Pinpoint the cell where the given text exists, returning its [x, y] midpoint coordinate. 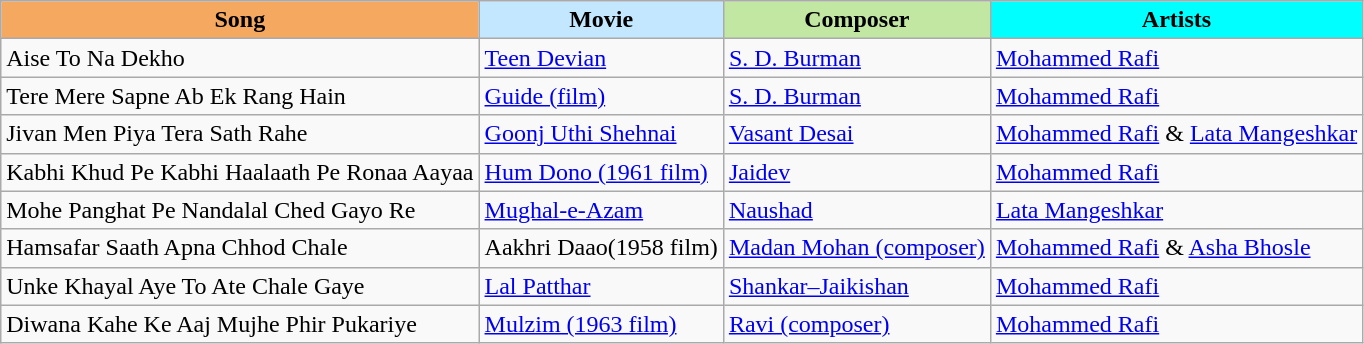
Shankar–Jaikishan [856, 286]
Ravi (composer) [856, 324]
Teen Devian [601, 58]
Composer [856, 20]
Madan Mohan (composer) [856, 248]
Diwana Kahe Ke Aaj Mujhe Phir Pukariye [240, 324]
Guide (film) [601, 96]
Aise To Na Dekho [240, 58]
Lal Patthar [601, 286]
Mohe Panghat Pe Nandalal Ched Gayo Re [240, 210]
Song [240, 20]
Tere Mere Sapne Ab Ek Rang Hain [240, 96]
Kabhi Khud Pe Kabhi Haalaath Pe Ronaa Aayaa [240, 172]
Lata Mangeshkar [1176, 210]
Hum Dono (1961 film) [601, 172]
Jivan Men Piya Tera Sath Rahe [240, 134]
Mohammed Rafi & Asha Bhosle [1176, 248]
Vasant Desai [856, 134]
Aakhri Daao(1958 film) [601, 248]
Artists [1176, 20]
Mulzim (1963 film) [601, 324]
Mohammed Rafi & Lata Mangeshkar [1176, 134]
Jaidev [856, 172]
Movie [601, 20]
Goonj Uthi Shehnai [601, 134]
Naushad [856, 210]
Unke Khayal Aye To Ate Chale Gaye [240, 286]
Mughal-e-Azam [601, 210]
Hamsafar Saath Apna Chhod Chale [240, 248]
